Return the [x, y] coordinate for the center point of the cell that contains the specified text.  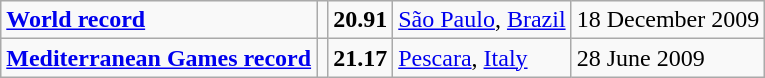
21.17 [360, 58]
28 June 2009 [668, 58]
São Paulo, Brazil [482, 20]
World record [159, 20]
18 December 2009 [668, 20]
Mediterranean Games record [159, 58]
Pescara, Italy [482, 58]
20.91 [360, 20]
